Return the (X, Y) coordinate for the center point of the cell that contains the specified text.  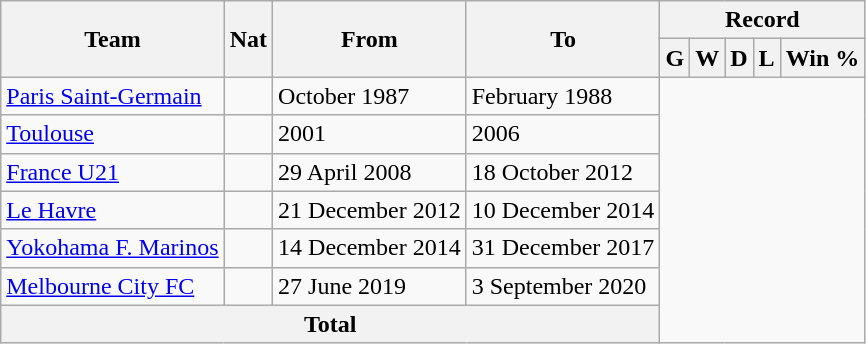
Total (330, 324)
31 December 2017 (563, 248)
Melbourne City FC (112, 286)
February 1988 (563, 96)
W (708, 58)
Le Havre (112, 210)
From (370, 39)
29 April 2008 (370, 172)
L (766, 58)
France U21 (112, 172)
Yokohama F. Marinos (112, 248)
2001 (370, 134)
Win % (822, 58)
14 December 2014 (370, 248)
Paris Saint-Germain (112, 96)
Nat (248, 39)
18 October 2012 (563, 172)
Team (112, 39)
D (739, 58)
Toulouse (112, 134)
G (675, 58)
Record (762, 20)
2006 (563, 134)
3 September 2020 (563, 286)
October 1987 (370, 96)
To (563, 39)
27 June 2019 (370, 286)
10 December 2014 (563, 210)
21 December 2012 (370, 210)
